Extract the (x, y) coordinate from the center of the cell holding the provided text.  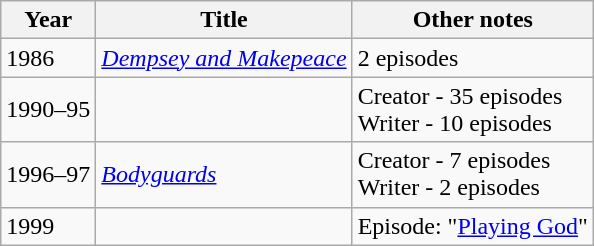
Creator - 35 episodesWriter - 10 episodes (472, 110)
2 episodes (472, 58)
1996–97 (48, 174)
Dempsey and Makepeace (224, 58)
Creator - 7 episodesWriter - 2 episodes (472, 174)
Other notes (472, 20)
Year (48, 20)
Bodyguards (224, 174)
1990–95 (48, 110)
1999 (48, 226)
1986 (48, 58)
Title (224, 20)
Episode: "Playing God" (472, 226)
